Find where the given text appears and provide that cell's center as [X, Y] coordinate. 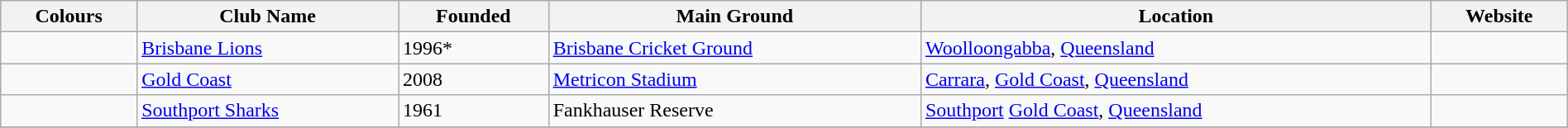
Gold Coast [268, 79]
1961 [474, 111]
Website [1499, 17]
Fankhauser Reserve [734, 111]
Brisbane Lions [268, 48]
Carrara, Gold Coast, Queensland [1176, 79]
Southport Sharks [268, 111]
Location [1176, 17]
Club Name [268, 17]
Metricon Stadium [734, 79]
Founded [474, 17]
1996* [474, 48]
Main Ground [734, 17]
Colours [69, 17]
2008 [474, 79]
Brisbane Cricket Ground [734, 48]
Southport Gold Coast, Queensland [1176, 111]
Woolloongabba, Queensland [1176, 48]
